Extract the [x, y] coordinate from the center of the cell holding the provided text.  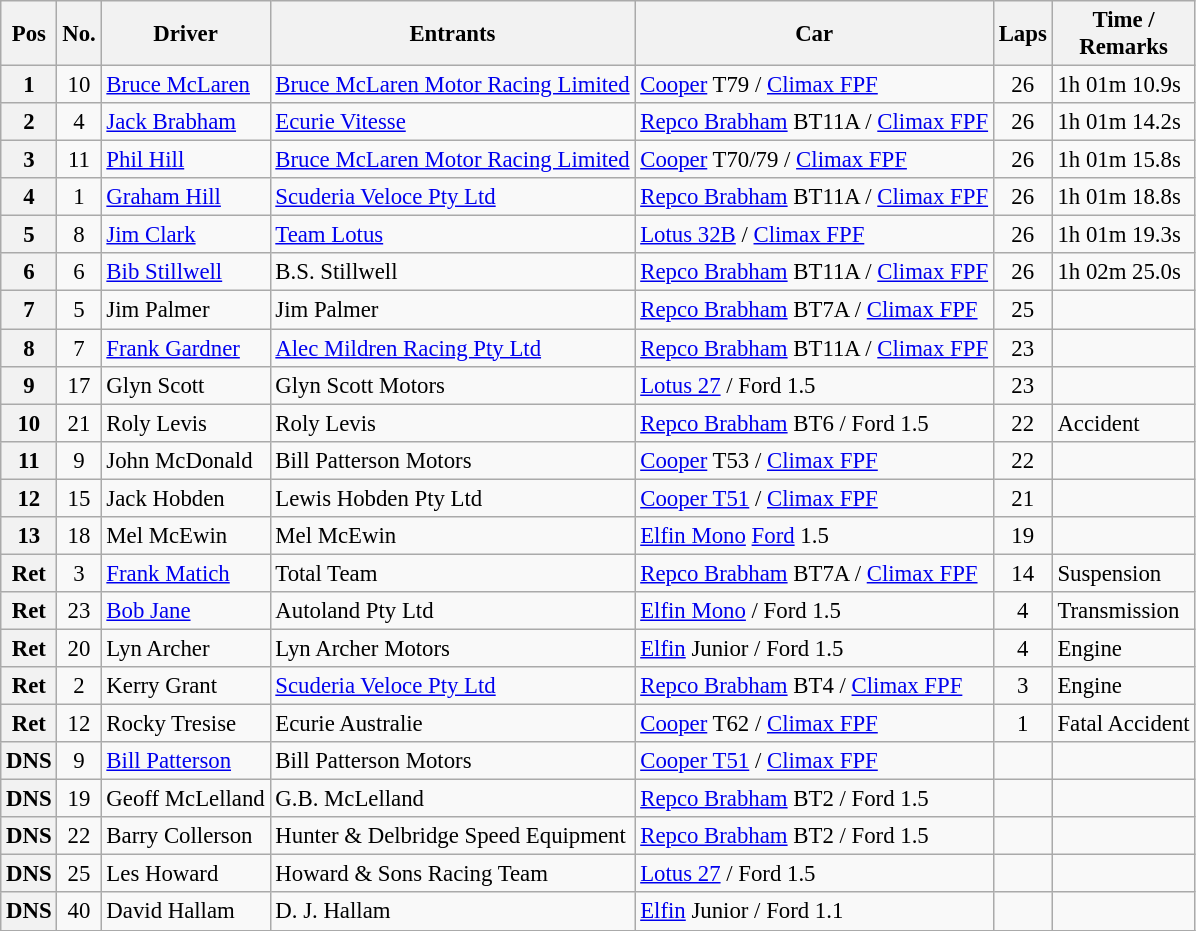
Transmission [1124, 611]
20 [79, 648]
Lyn Archer [186, 648]
G.B. McLelland [452, 799]
Total Team [452, 573]
1h 01m 18.8s [1124, 197]
Elfin Mono / Ford 1.5 [814, 611]
1h 01m 15.8s [1124, 160]
Jack Hobden [186, 498]
B.S. Stillwell [452, 273]
Bruce McLaren [186, 85]
Pos [29, 34]
No. [79, 34]
David Hallam [186, 912]
Cooper T70/79 / Climax FPF [814, 160]
John McDonald [186, 460]
Howard & Sons Racing Team [452, 874]
Frank Matich [186, 573]
Laps [1022, 34]
Hunter & Delbridge Speed Equipment [452, 836]
Glyn Scott Motors [452, 385]
Cooper T79 / Climax FPF [814, 85]
Glyn Scott [186, 385]
Fatal Accident [1124, 724]
1h 01m 19.3s [1124, 235]
Entrants [452, 34]
40 [79, 912]
Ecurie Vitesse [452, 122]
15 [79, 498]
D. J. Hallam [452, 912]
Frank Gardner [186, 348]
Car [814, 34]
14 [1022, 573]
Rocky Tresise [186, 724]
Elfin Mono Ford 1.5 [814, 536]
Driver [186, 34]
Time / Remarks [1124, 34]
Cooper T53 / Climax FPF [814, 460]
Geoff McLelland [186, 799]
Barry Collerson [186, 836]
Repco Brabham BT4 / Climax FPF [814, 686]
17 [79, 385]
1h 01m 10.9s [1124, 85]
Bob Jane [186, 611]
Team Lotus [452, 235]
Lyn Archer Motors [452, 648]
Kerry Grant [186, 686]
13 [29, 536]
Elfin Junior / Ford 1.1 [814, 912]
Les Howard [186, 874]
Lewis Hobden Pty Ltd [452, 498]
Accident [1124, 423]
Phil Hill [186, 160]
Suspension [1124, 573]
Jack Brabham [186, 122]
1h 02m 25.0s [1124, 273]
Ecurie Australie [452, 724]
18 [79, 536]
Cooper T62 / Climax FPF [814, 724]
1h 01m 14.2s [1124, 122]
Elfin Junior / Ford 1.5 [814, 648]
Repco Brabham BT6 / Ford 1.5 [814, 423]
Graham Hill [186, 197]
Autoland Pty Ltd [452, 611]
Lotus 32B / Climax FPF [814, 235]
Bill Patterson [186, 761]
Bib Stillwell [186, 273]
Alec Mildren Racing Pty Ltd [452, 348]
Jim Clark [186, 235]
